Provide the [X, Y] coordinate of the cell's center where the given text is located.  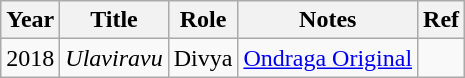
Year [30, 20]
Notes [328, 20]
2018 [30, 58]
Ref [442, 20]
Ondraga Original [328, 58]
Role [203, 20]
Divya [203, 58]
Title [114, 20]
Ulaviravu [114, 58]
